Detect which cell encompasses the target text, then output its (x, y) center coordinate. 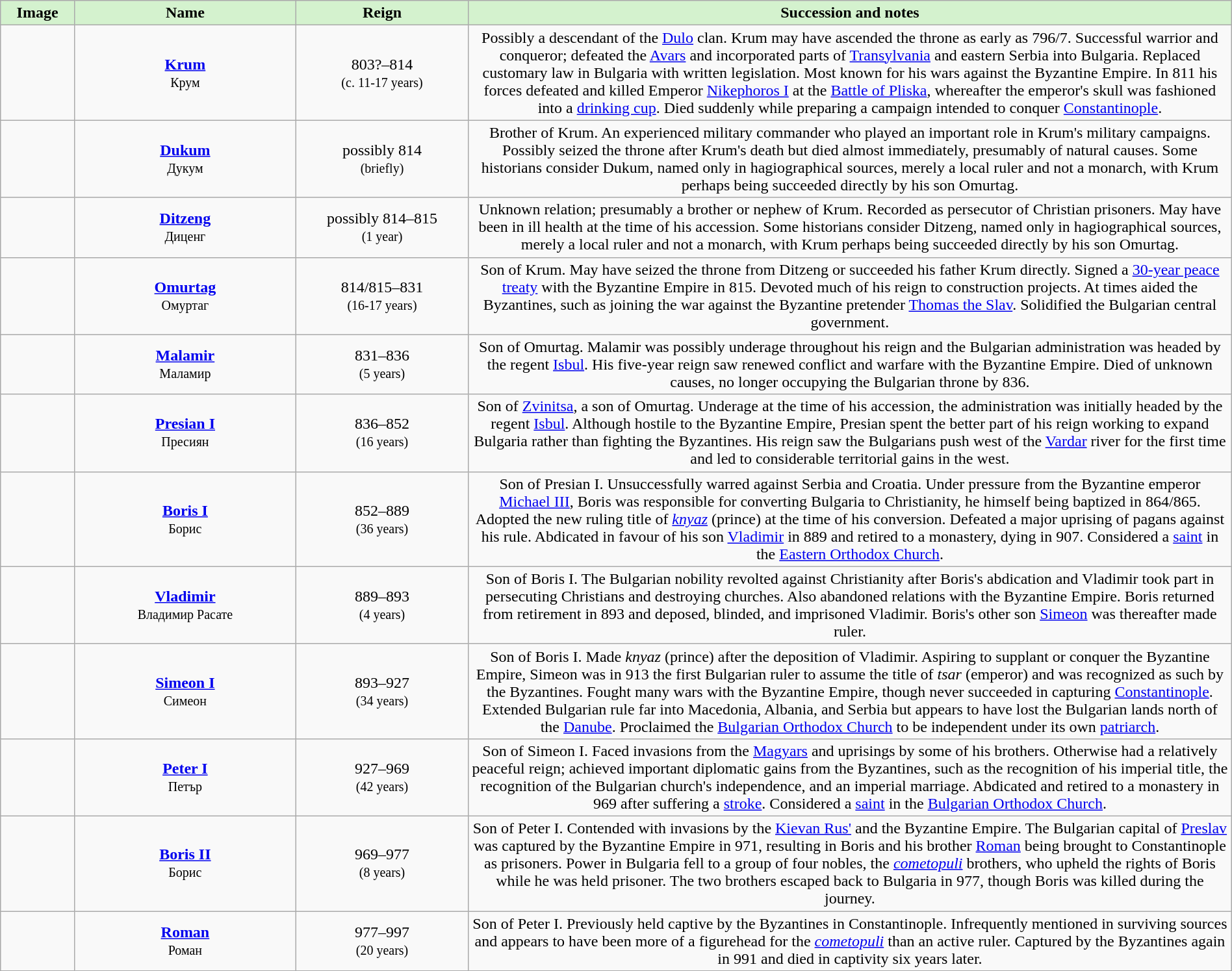
Reign (382, 13)
MalamirМаламир (185, 364)
Simeon IСимеон (185, 691)
Name (185, 13)
Peter IПетър (185, 777)
possibly 814–815(1 year) (382, 227)
893–927(34 years) (382, 691)
Boris IIБорис (185, 863)
Presian IПресиян (185, 433)
831–836(5 years) (382, 364)
DitzengДиценг (185, 227)
Succession and notes (850, 13)
977–997(20 years) (382, 940)
889–893(4 years) (382, 605)
Boris IБорис (185, 519)
KrumКрум (185, 73)
927–969(42 years) (382, 777)
969–977(8 years) (382, 863)
possibly 814(briefly) (382, 158)
DukumДукум (185, 158)
836–852(16 years) (382, 433)
803?–814(c. 11-17 years) (382, 73)
VladimirВладимир Расате (185, 605)
814/815–831(16-17 years) (382, 296)
852–889(36 years) (382, 519)
Image (38, 13)
OmurtagОмуртаг (185, 296)
RomanРоман (185, 940)
